Pinpoint the cell where the given text exists, returning its (x, y) midpoint coordinate. 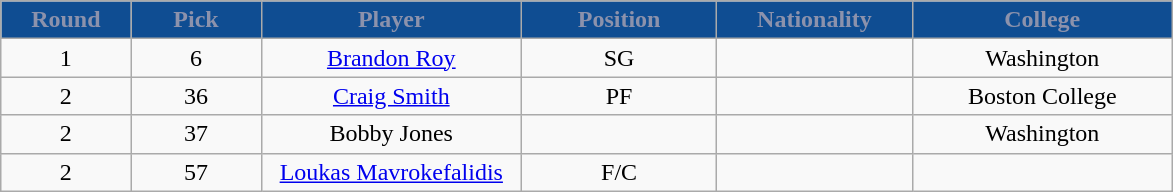
57 (196, 172)
Boston College (1042, 96)
Bobby Jones (391, 134)
37 (196, 134)
Player (391, 20)
36 (196, 96)
College (1042, 20)
Nationality (814, 20)
Loukas Mavrokefalidis (391, 172)
1 (66, 58)
F/C (618, 172)
Brandon Roy (391, 58)
SG (618, 58)
PF (618, 96)
Round (66, 20)
6 (196, 58)
Craig Smith (391, 96)
Pick (196, 20)
Position (618, 20)
